Return the (X, Y) coordinate for the center point of the cell that contains the specified text.  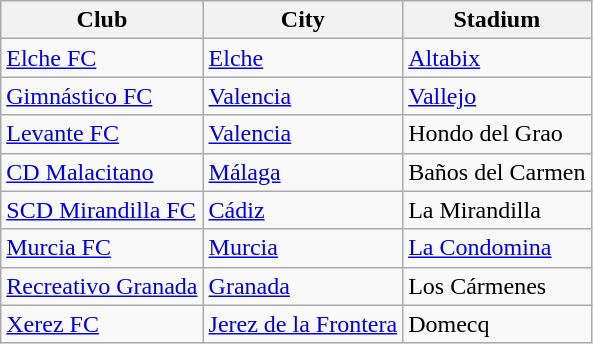
Baños del Carmen (497, 172)
Hondo del Grao (497, 134)
Club (102, 20)
Domecq (497, 324)
La Condomina (497, 248)
Murcia (303, 248)
CD Malacitano (102, 172)
Xerez FC (102, 324)
Elche FC (102, 58)
Jerez de la Frontera (303, 324)
City (303, 20)
Recreativo Granada (102, 286)
Levante FC (102, 134)
Los Cármenes (497, 286)
Elche (303, 58)
Granada (303, 286)
Málaga (303, 172)
Vallejo (497, 96)
SCD Mirandilla FC (102, 210)
Murcia FC (102, 248)
La Mirandilla (497, 210)
Altabix (497, 58)
Cádiz (303, 210)
Gimnástico FC (102, 96)
Stadium (497, 20)
